Detect which cell encompasses the target text, then output its (X, Y) center coordinate. 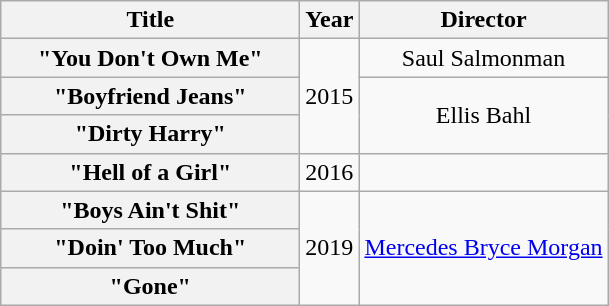
2019 (330, 248)
Title (150, 20)
Saul Salmonman (484, 58)
"Boyfriend Jeans" (150, 96)
Ellis Bahl (484, 115)
"Doin' Too Much" (150, 248)
"Boys Ain't Shit" (150, 210)
Mercedes Bryce Morgan (484, 248)
2015 (330, 96)
"You Don't Own Me" (150, 58)
Director (484, 20)
"Hell of a Girl" (150, 172)
"Gone" (150, 286)
Year (330, 20)
"Dirty Harry" (150, 134)
2016 (330, 172)
